Return the [X, Y] coordinate for the center point of the cell that contains the specified text.  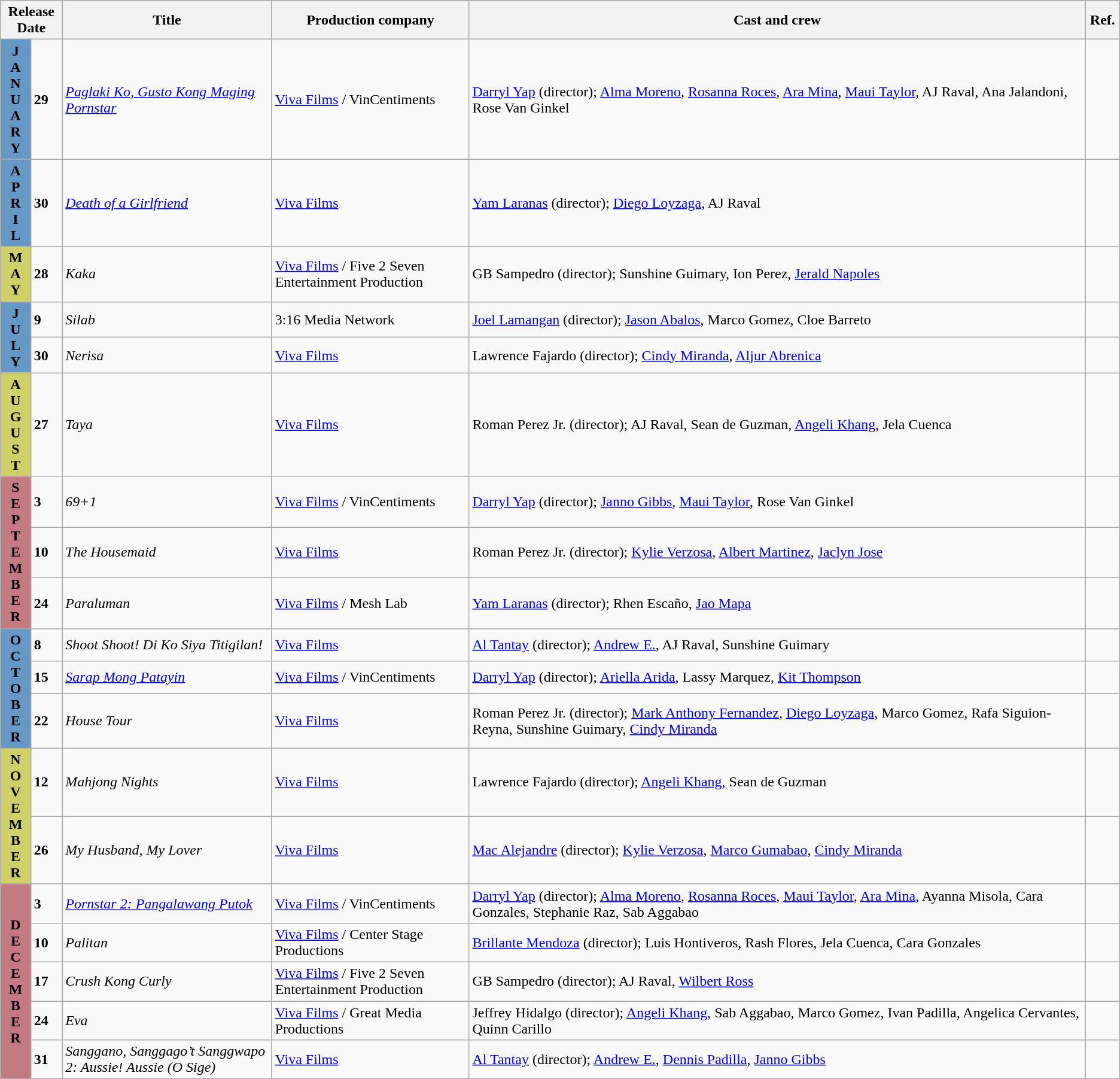
Yam Laranas (director); Diego Loyzaga, AJ Raval [777, 203]
Taya [167, 425]
Palitan [167, 942]
17 [46, 981]
27 [46, 425]
AUGUST [16, 425]
Roman Perez Jr. (director); Mark Anthony Fernandez, Diego Loyzaga, Marco Gomez, Rafa Siguion-Reyna, Sunshine Guimary, Cindy Miranda [777, 721]
JULY [16, 338]
Production company [370, 20]
Silab [167, 320]
SEPTEMBER [16, 552]
Mahjong Nights [167, 782]
Cast and crew [777, 20]
NOVEMBER [16, 816]
Darryl Yap (director); Alma Moreno, Rosanna Roces, Ara Mina, Maui Taylor, AJ Raval, Ana Jalandoni, Rose Van Ginkel [777, 99]
15 [46, 677]
Pornstar 2: Pangalawang Putok [167, 904]
Darryl Yap (director); Janno Gibbs, Maui Taylor, Rose Van Ginkel [777, 501]
APRIL [16, 203]
Lawrence Fajardo (director); Angeli Khang, Sean de Guzman [777, 782]
Jeffrey Hidalgo (director); Angeli Khang, Sab Aggabao, Marco Gomez, Ivan Padilla, Angelica Cervantes, Quinn Carillo [777, 1020]
8 [46, 645]
Darryl Yap (director); Ariella Arida, Lassy Marquez, Kit Thompson [777, 677]
69+1 [167, 501]
22 [46, 721]
Release Date [31, 20]
The Housemaid [167, 553]
Paraluman [167, 603]
Mac Alejandre (director); Kylie Verzosa, Marco Gumabao, Cindy Miranda [777, 850]
Al Tantay (director); Andrew E., AJ Raval, Sunshine Guimary [777, 645]
Eva [167, 1020]
House Tour [167, 721]
Roman Perez Jr. (director); Kylie Verzosa, Albert Martinez, Jaclyn Jose [777, 553]
MAY [16, 274]
28 [46, 274]
Shoot Shoot! Di Ko Siya Titigilan! [167, 645]
12 [46, 782]
Ref. [1102, 20]
Crush Kong Curly [167, 981]
Darryl Yap (director); Alma Moreno, Rosanna Roces, Maui Taylor, Ara Mina, Ayanna Misola, Cara Gonzales, Stephanie Raz, Sab Aggabao [777, 904]
Viva Films / Great Media Productions [370, 1020]
Viva Films / Center Stage Productions [370, 942]
29 [46, 99]
Kaka [167, 274]
Lawrence Fajardo (director); Cindy Miranda, Aljur Abrenica [777, 355]
Paglaki Ko, Gusto Kong Maging Pornstar [167, 99]
GB Sampedro (director); AJ Raval, Wilbert Ross [777, 981]
JANUARY [16, 99]
GB Sampedro (director); Sunshine Guimary, Ion Perez, Jerald Napoles [777, 274]
Viva Films / Mesh Lab [370, 603]
Nerisa [167, 355]
Sarap Mong Patayin [167, 677]
Sanggano, Sanggago’t Sanggwapo 2: Aussie! Aussie (O Sige) [167, 1059]
DECEMBER [16, 981]
Brillante Mendoza (director); Luis Hontiveros, Rash Flores, Jela Cuenca, Cara Gonzales [777, 942]
OCTOBER [16, 688]
Al Tantay (director); Andrew E., Dennis Padilla, Janno Gibbs [777, 1059]
Yam Laranas (director); Rhen Escaño, Jao Mapa [777, 603]
31 [46, 1059]
3:16 Media Network [370, 320]
9 [46, 320]
Death of a Girlfriend [167, 203]
Roman Perez Jr. (director); AJ Raval, Sean de Guzman, Angeli Khang, Jela Cuenca [777, 425]
Joel Lamangan (director); Jason Abalos, Marco Gomez, Cloe Barreto [777, 320]
Title [167, 20]
My Husband, My Lover [167, 850]
26 [46, 850]
